Pinpoint the cell where the given text exists, returning its (x, y) midpoint coordinate. 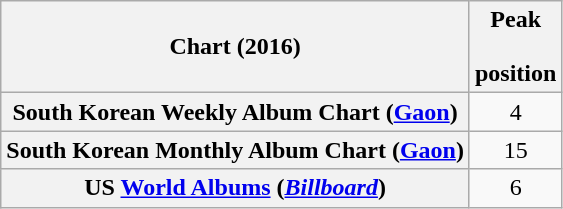
Chart (2016) (236, 47)
6 (515, 188)
US World Albums (Billboard) (236, 188)
15 (515, 150)
South Korean Monthly Album Chart (Gaon) (236, 150)
4 (515, 112)
South Korean Weekly Album Chart (Gaon) (236, 112)
Peakposition (515, 47)
